Output the [X, Y] coordinate of the center of the cell containing the given text.  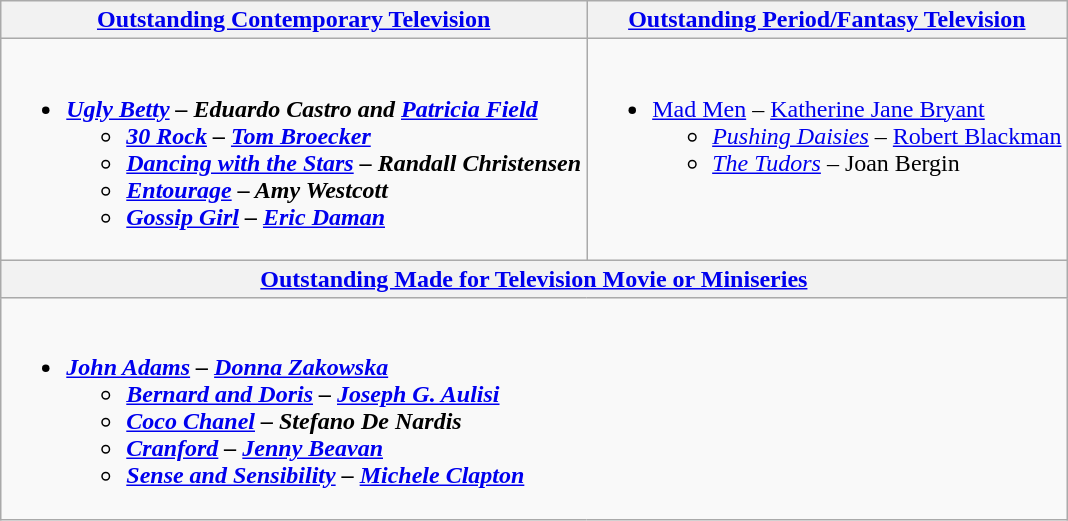
Outstanding Contemporary Television [294, 20]
Outstanding Made for Television Movie or Miniseries [534, 279]
Outstanding Period/Fantasy Television [827, 20]
Mad Men – Katherine Jane BryantPushing Daisies – Robert BlackmanThe Tudors – Joan Bergin [827, 150]
